From the cell containing the given text, extract its center point as (x, y) coordinate. 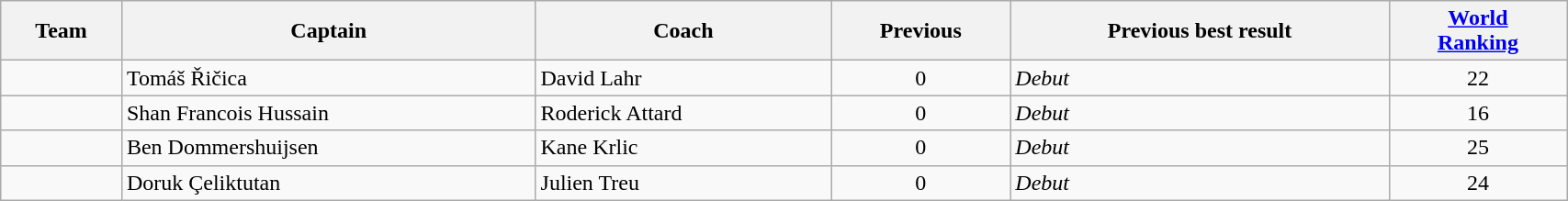
Roderick Attard (683, 113)
WorldRanking (1477, 31)
Tomáš Řičica (329, 78)
Kane Krlic (683, 148)
24 (1477, 183)
Captain (329, 31)
Ben Dommershuijsen (329, 148)
Doruk Çeliktutan (329, 183)
Julien Treu (683, 183)
Shan Francois Hussain (329, 113)
Team (62, 31)
16 (1477, 113)
Previous (920, 31)
Coach (683, 31)
25 (1477, 148)
Previous best result (1200, 31)
David Lahr (683, 78)
22 (1477, 78)
